Identify which cell holds the provided text, then report its (x, y) central coordinate. 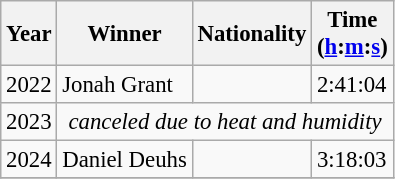
3:18:03 (353, 160)
Nationality (252, 34)
Year (29, 34)
2:41:04 (353, 85)
2022 (29, 85)
Winner (124, 34)
2024 (29, 160)
canceled due to heat and humidity (225, 122)
Time(h:m:s) (353, 34)
2023 (29, 122)
Daniel Deuhs (124, 160)
Jonah Grant (124, 85)
